Determine the [X, Y] coordinate at the center of the cell enclosing the given text.  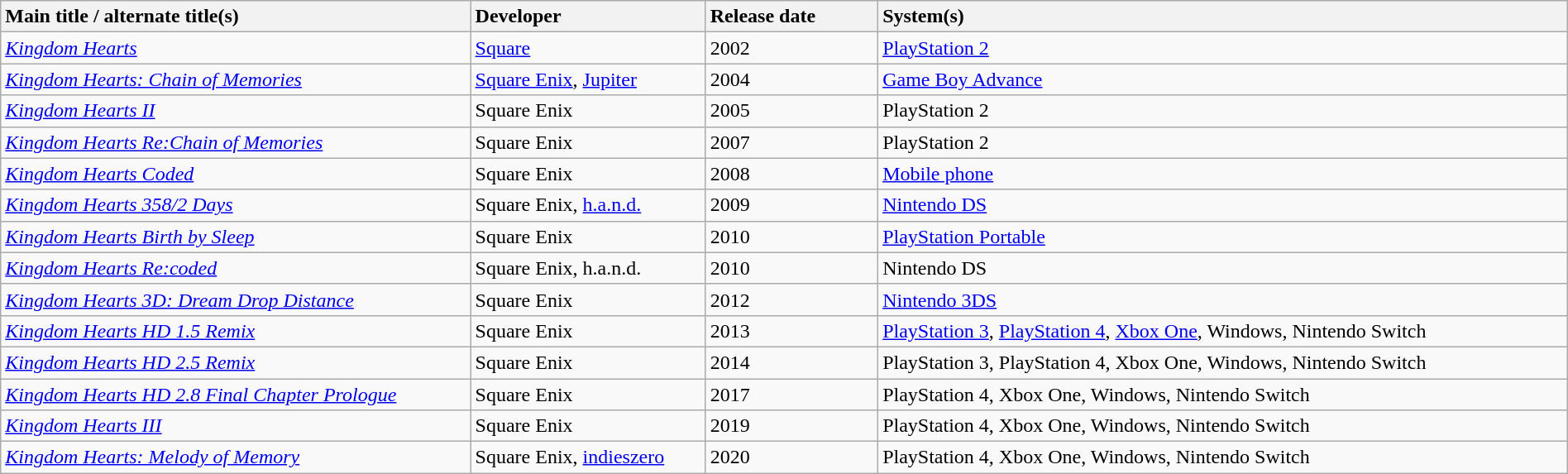
Nintendo 3DS [1223, 299]
Kingdom Hearts HD 2.5 Remix [236, 362]
Kingdom Hearts HD 2.8 Final Chapter Prologue [236, 395]
Kingdom Hearts Birth by Sleep [236, 237]
2017 [791, 395]
2007 [791, 142]
Main title / alternate title(s) [236, 17]
Kingdom Hearts [236, 48]
Kingdom Hearts: Melody of Memory [236, 457]
Game Boy Advance [1223, 79]
2014 [791, 362]
System(s) [1223, 17]
Kingdom Hearts 358/2 Days [236, 205]
2013 [791, 331]
2005 [791, 111]
2008 [791, 174]
2009 [791, 205]
Release date [791, 17]
Square Enix, indieszero [588, 457]
2020 [791, 457]
Kingdom Hearts Re:coded [236, 268]
Kingdom Hearts 3D: Dream Drop Distance [236, 299]
Kingdom Hearts Re:Chain of Memories [236, 142]
PlayStation Portable [1223, 237]
2019 [791, 426]
Kingdom Hearts II [236, 111]
Mobile phone [1223, 174]
Developer [588, 17]
Square Enix, Jupiter [588, 79]
2002 [791, 48]
Kingdom Hearts: Chain of Memories [236, 79]
2004 [791, 79]
Kingdom Hearts HD 1.5 Remix [236, 331]
Kingdom Hearts Coded [236, 174]
Square [588, 48]
Kingdom Hearts III [236, 426]
2012 [791, 299]
